Output the [x, y] coordinate of the center of the cell containing the given text.  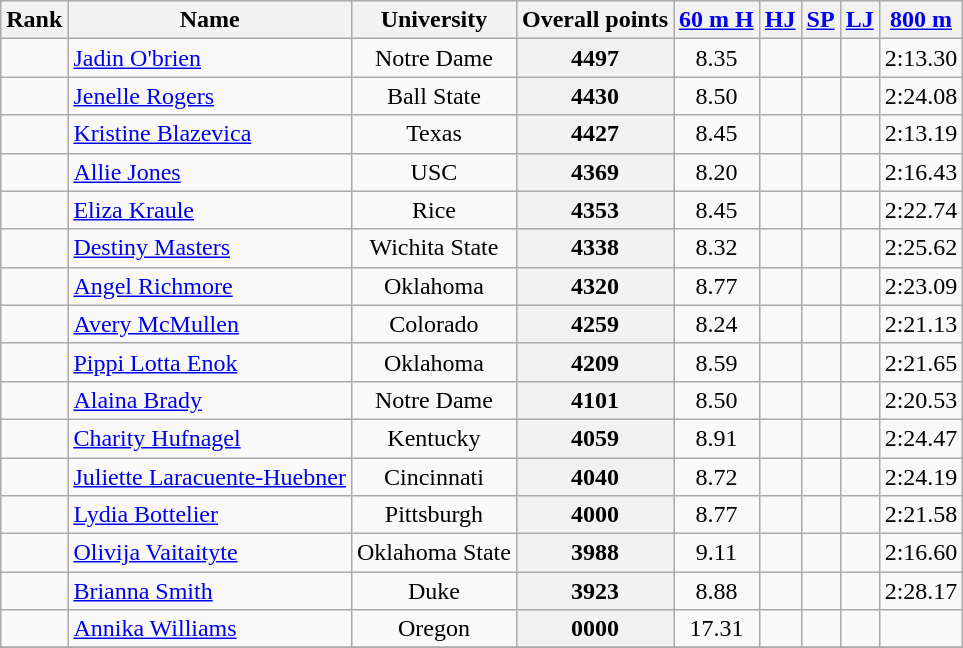
3988 [594, 553]
2:24.47 [921, 438]
2:24.19 [921, 477]
8.59 [717, 362]
LJ [860, 20]
8.35 [717, 58]
HJ [780, 20]
60 m H [717, 20]
2:16.43 [921, 172]
4338 [594, 248]
Rice [434, 210]
Juliette Laracuente-Huebner [210, 477]
Olivija Vaitaityte [210, 553]
8.88 [717, 591]
4320 [594, 286]
8.91 [717, 438]
Pippi Lotta Enok [210, 362]
Jadin O'brien [210, 58]
4369 [594, 172]
Duke [434, 591]
0000 [594, 629]
4430 [594, 96]
2:21.13 [921, 324]
2:20.53 [921, 400]
Avery McMullen [210, 324]
Charity Hufnagel [210, 438]
Kristine Blazevica [210, 134]
Kentucky [434, 438]
4259 [594, 324]
4353 [594, 210]
Allie Jones [210, 172]
Ball State [434, 96]
USC [434, 172]
Eliza Kraule [210, 210]
Overall points [594, 20]
Wichita State [434, 248]
SP [820, 20]
2:16.60 [921, 553]
Texas [434, 134]
Name [210, 20]
4497 [594, 58]
8.72 [717, 477]
Angel Richmore [210, 286]
Jenelle Rogers [210, 96]
8.32 [717, 248]
2:24.08 [921, 96]
9.11 [717, 553]
2:22.74 [921, 210]
Oregon [434, 629]
Brianna Smith [210, 591]
4427 [594, 134]
Pittsburgh [434, 515]
8.20 [717, 172]
2:13.19 [921, 134]
Colorado [434, 324]
Annika Williams [210, 629]
8.24 [717, 324]
3923 [594, 591]
4059 [594, 438]
Lydia Bottelier [210, 515]
Oklahoma State [434, 553]
4040 [594, 477]
4209 [594, 362]
2:23.09 [921, 286]
Cincinnati [434, 477]
2:25.62 [921, 248]
University [434, 20]
2:21.65 [921, 362]
4101 [594, 400]
800 m [921, 20]
Rank [34, 20]
2:13.30 [921, 58]
4000 [594, 515]
Alaina Brady [210, 400]
2:28.17 [921, 591]
Destiny Masters [210, 248]
2:21.58 [921, 515]
17.31 [717, 629]
